From the cell containing the given text, extract its center point as (X, Y) coordinate. 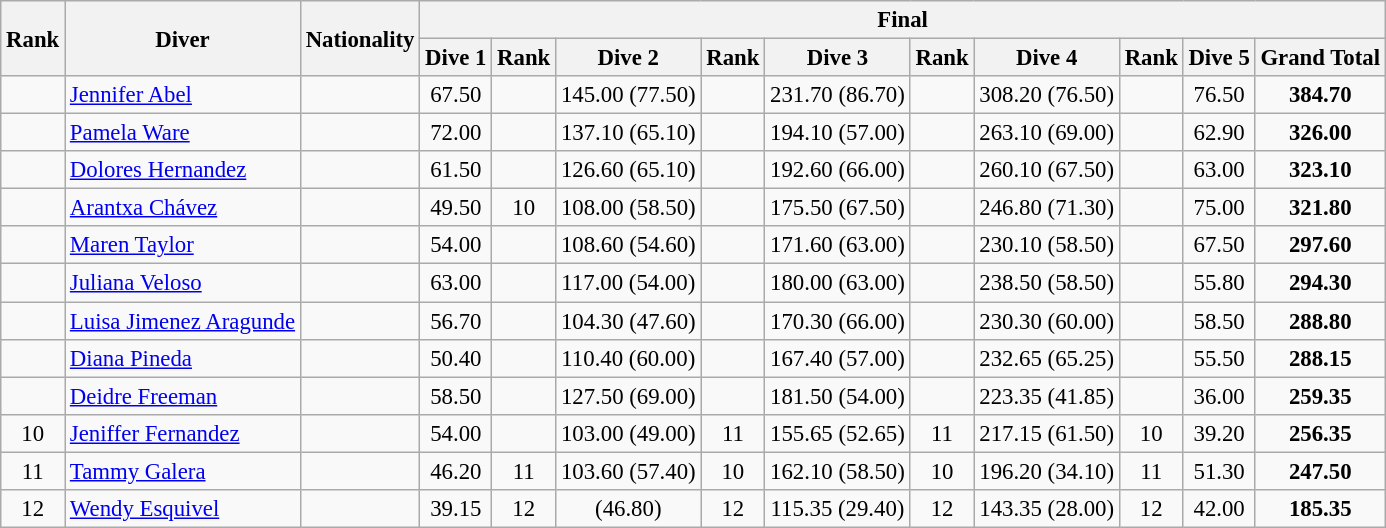
167.40 (57.00) (838, 358)
103.00 (49.00) (628, 433)
256.35 (1320, 433)
192.60 (66.00) (838, 170)
Wendy Esquivel (183, 509)
145.00 (77.50) (628, 95)
Dive 5 (1219, 58)
297.60 (1320, 245)
Dive 2 (628, 58)
231.70 (86.70) (838, 95)
Grand Total (1320, 58)
230.10 (58.50) (1046, 245)
Arantxa Chávez (183, 208)
326.00 (1320, 133)
137.10 (65.10) (628, 133)
Dive 4 (1046, 58)
294.30 (1320, 283)
127.50 (69.00) (628, 396)
Nationality (360, 38)
76.50 (1219, 95)
126.60 (65.10) (628, 170)
170.30 (66.00) (838, 321)
75.00 (1219, 208)
Dolores Hernandez (183, 170)
217.15 (61.50) (1046, 433)
162.10 (58.50) (838, 471)
62.90 (1219, 133)
288.80 (1320, 321)
323.10 (1320, 170)
(46.80) (628, 509)
72.00 (456, 133)
49.50 (456, 208)
Diana Pineda (183, 358)
36.00 (1219, 396)
110.40 (60.00) (628, 358)
321.80 (1320, 208)
Luisa Jimenez Aragunde (183, 321)
51.30 (1219, 471)
Dive 1 (456, 58)
39.15 (456, 509)
108.00 (58.50) (628, 208)
196.20 (34.10) (1046, 471)
Maren Taylor (183, 245)
61.50 (456, 170)
117.00 (54.00) (628, 283)
175.50 (67.50) (838, 208)
115.35 (29.40) (838, 509)
Jeniffer Fernandez (183, 433)
42.00 (1219, 509)
247.50 (1320, 471)
Final (903, 20)
Juliana Veloso (183, 283)
Deidre Freeman (183, 396)
Tammy Galera (183, 471)
260.10 (67.50) (1046, 170)
194.10 (57.00) (838, 133)
181.50 (54.00) (838, 396)
46.20 (456, 471)
143.35 (28.00) (1046, 509)
288.15 (1320, 358)
180.00 (63.00) (838, 283)
Diver (183, 38)
246.80 (71.30) (1046, 208)
104.30 (47.60) (628, 321)
Jennifer Abel (183, 95)
238.50 (58.50) (1046, 283)
103.60 (57.40) (628, 471)
232.65 (65.25) (1046, 358)
39.20 (1219, 433)
230.30 (60.00) (1046, 321)
56.70 (456, 321)
263.10 (69.00) (1046, 133)
55.80 (1219, 283)
171.60 (63.00) (838, 245)
Dive 3 (838, 58)
259.35 (1320, 396)
155.65 (52.65) (838, 433)
223.35 (41.85) (1046, 396)
108.60 (54.60) (628, 245)
55.50 (1219, 358)
308.20 (76.50) (1046, 95)
384.70 (1320, 95)
50.40 (456, 358)
185.35 (1320, 509)
Pamela Ware (183, 133)
